Provide the [x, y] coordinate of the cell's center where the given text is located.  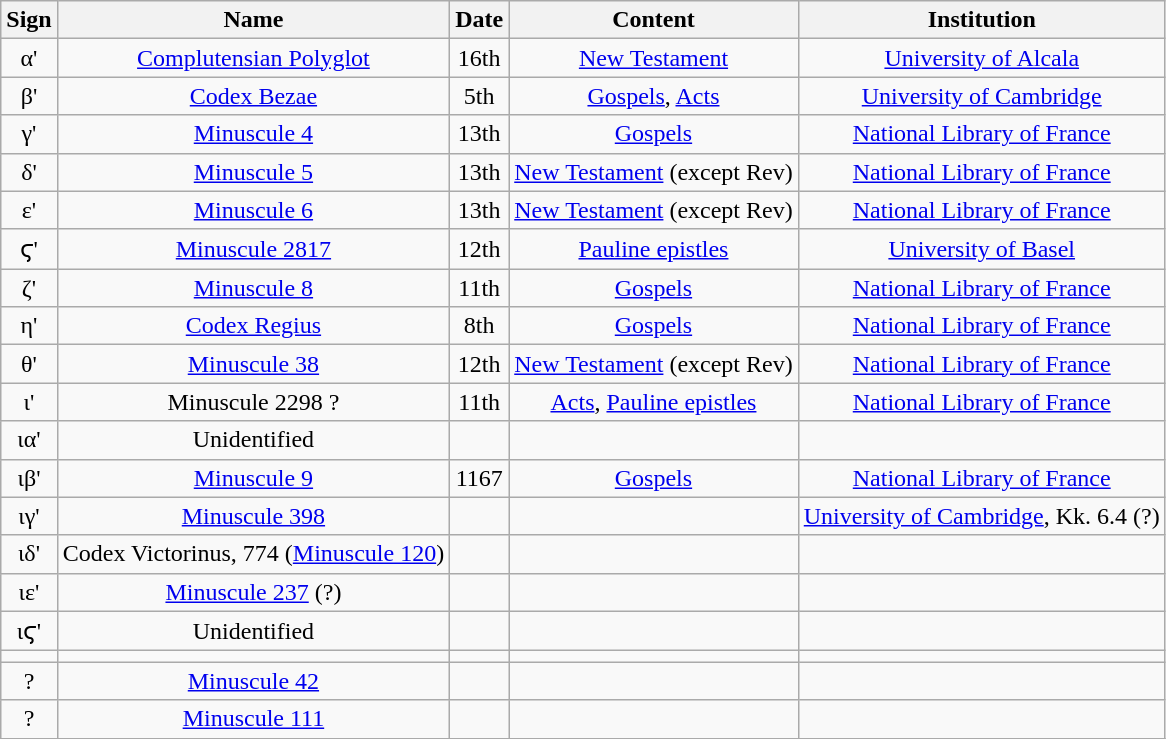
ιδ' [29, 554]
ϛ' [29, 249]
New Testament [654, 58]
β' [29, 96]
Codex Victorinus, 774 (Minuscule 120) [253, 554]
ιγ' [29, 516]
University of Cambridge [982, 96]
Minuscule 5 [253, 172]
ε' [29, 210]
1167 [480, 478]
η' [29, 326]
Institution [982, 20]
University of Cambridge, Kk. 6.4 (?) [982, 516]
ιβ' [29, 478]
Minuscule 8 [253, 288]
ζ' [29, 288]
Minuscule 237 (?) [253, 592]
γ' [29, 134]
Acts, Pauline epistles [654, 402]
University of Basel [982, 249]
Minuscule 2298 ? [253, 402]
Codex Regius [253, 326]
Date [480, 20]
Minuscule 398 [253, 516]
Minuscule 42 [253, 681]
Minuscule 9 [253, 478]
Minuscule 38 [253, 364]
Sign [29, 20]
Minuscule 2817 [253, 249]
ι' [29, 402]
8th [480, 326]
Minuscule 4 [253, 134]
ια' [29, 440]
5th [480, 96]
ιϛ' [29, 631]
Codex Bezae [253, 96]
θ' [29, 364]
Complutensian Polyglot [253, 58]
Minuscule 6 [253, 210]
α' [29, 58]
ιε' [29, 592]
University of Alcala [982, 58]
Content [654, 20]
16th [480, 58]
Gospels, Acts [654, 96]
Name [253, 20]
Pauline epistles [654, 249]
Minuscule 111 [253, 719]
δ' [29, 172]
